Return (X, Y) of the center of cell containing provided text 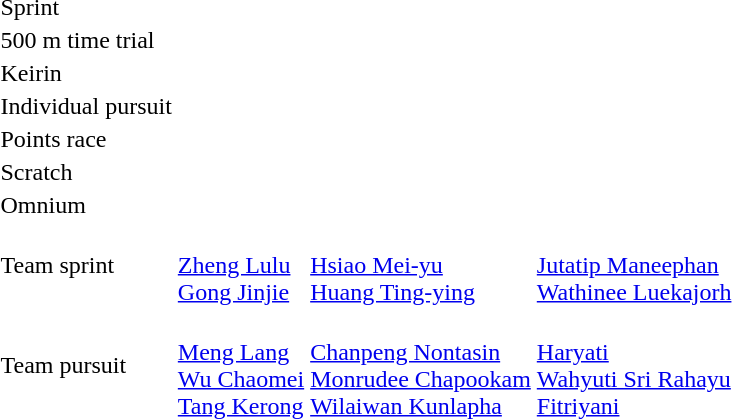
Hsiao Mei-yuHuang Ting-ying (421, 265)
Zheng LuluGong Jinjie (240, 265)
